Determine the (X, Y) coordinate at the center of the cell enclosing the given text.  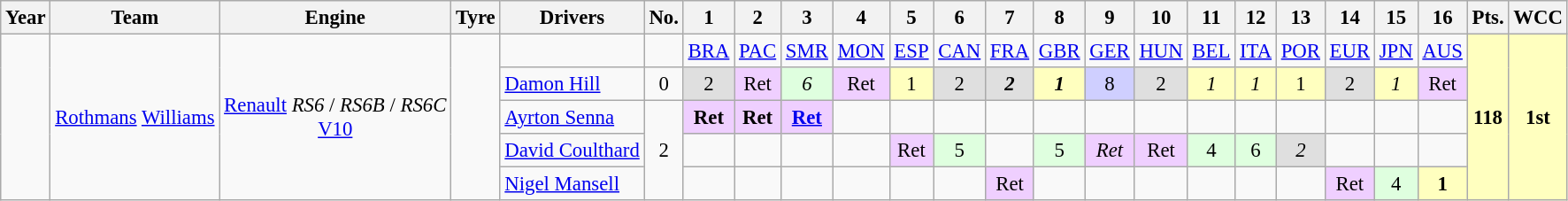
WCC (1538, 18)
14 (1349, 18)
AUS (1442, 51)
David Coulthard (572, 151)
JPN (1396, 51)
EUR (1349, 51)
0 (664, 84)
CAN (959, 51)
11 (1211, 18)
Drivers (572, 18)
Pts. (1488, 18)
MON (861, 51)
HUN (1161, 51)
PAC (757, 51)
FRA (1011, 51)
16 (1442, 18)
Nigel Mansell (572, 184)
Tyre (476, 18)
118 (1488, 118)
15 (1396, 18)
BRA (708, 51)
Engine (335, 18)
12 (1257, 18)
GBR (1058, 51)
1st (1538, 118)
Team (135, 18)
Year (26, 18)
POR (1301, 51)
GER (1110, 51)
ITA (1257, 51)
Rothmans Williams (135, 118)
SMR (807, 51)
10 (1161, 18)
13 (1301, 18)
BEL (1211, 51)
Damon Hill (572, 84)
No. (664, 18)
ESP (911, 51)
9 (1110, 18)
Renault RS6 / RS6B / RS6CV10 (335, 118)
7 (1011, 18)
3 (807, 18)
Ayrton Senna (572, 118)
